Return the (X, Y) coordinate for the center point of the cell that contains the specified text.  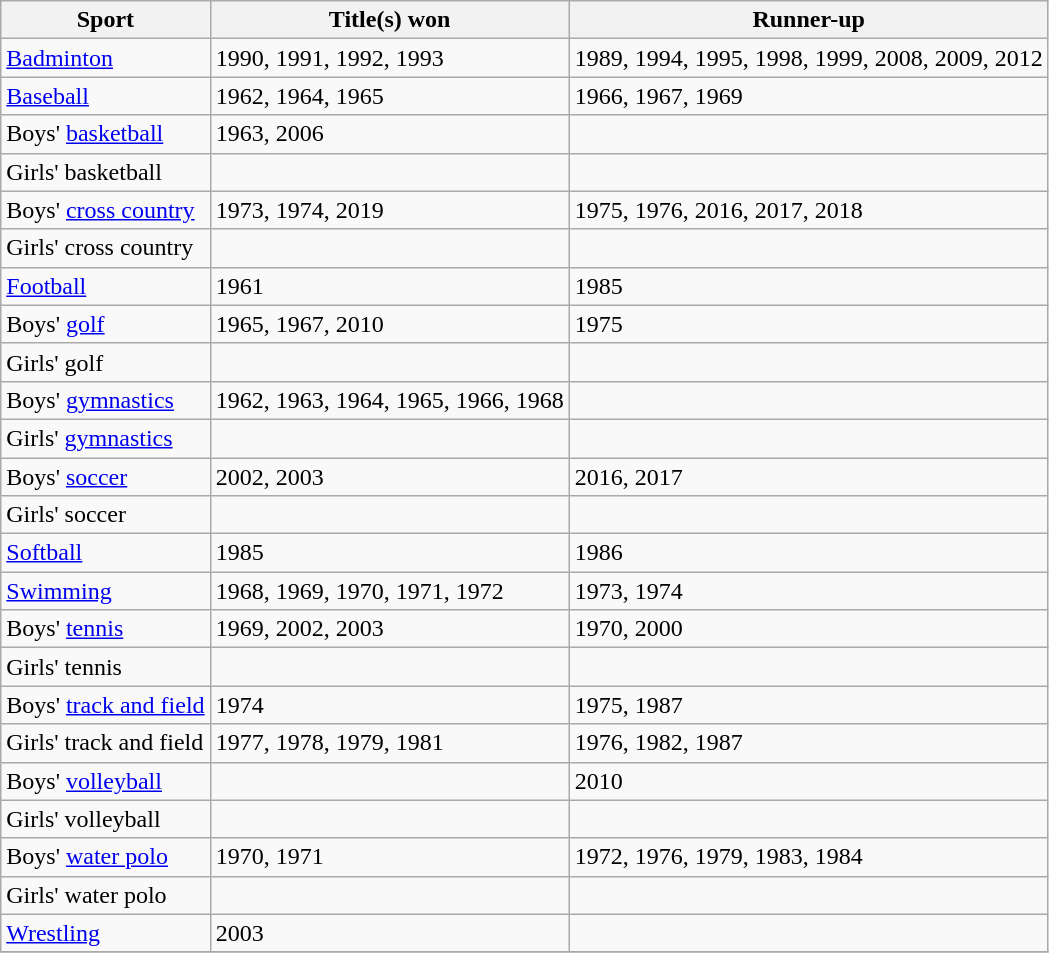
Girls' water polo (106, 895)
Boys' golf (106, 324)
1962, 1963, 1964, 1965, 1966, 1968 (390, 400)
1966, 1967, 1969 (808, 96)
1970, 1971 (390, 857)
Boys' volleyball (106, 781)
1961 (390, 286)
Runner-up (808, 20)
Girls' golf (106, 362)
1986 (808, 553)
Girls' track and field (106, 743)
2016, 2017 (808, 477)
Title(s) won (390, 20)
Boys' water polo (106, 857)
Football (106, 286)
1975, 1976, 2016, 2017, 2018 (808, 210)
Swimming (106, 591)
1972, 1976, 1979, 1983, 1984 (808, 857)
1974 (390, 705)
1989, 1994, 1995, 1998, 1999, 2008, 2009, 2012 (808, 58)
1976, 1982, 1987 (808, 743)
Wrestling (106, 933)
1977, 1978, 1979, 1981 (390, 743)
1963, 2006 (390, 134)
Boys' basketball (106, 134)
Softball (106, 553)
1975 (808, 324)
Boys' gymnastics (106, 400)
Baseball (106, 96)
2010 (808, 781)
Girls' soccer (106, 515)
Boys' soccer (106, 477)
Girls' volleyball (106, 819)
Girls' tennis (106, 667)
1965, 1967, 2010 (390, 324)
1973, 1974 (808, 591)
2002, 2003 (390, 477)
1968, 1969, 1970, 1971, 1972 (390, 591)
Girls' cross country (106, 248)
1990, 1991, 1992, 1993 (390, 58)
1973, 1974, 2019 (390, 210)
1962, 1964, 1965 (390, 96)
Boys' cross country (106, 210)
1969, 2002, 2003 (390, 629)
Boys' tennis (106, 629)
Boys' track and field (106, 705)
Girls' basketball (106, 172)
Badminton (106, 58)
1975, 1987 (808, 705)
Girls' gymnastics (106, 438)
1970, 2000 (808, 629)
Sport (106, 20)
2003 (390, 933)
